Locate the cell with the specified text and output its (x, y) center coordinate. 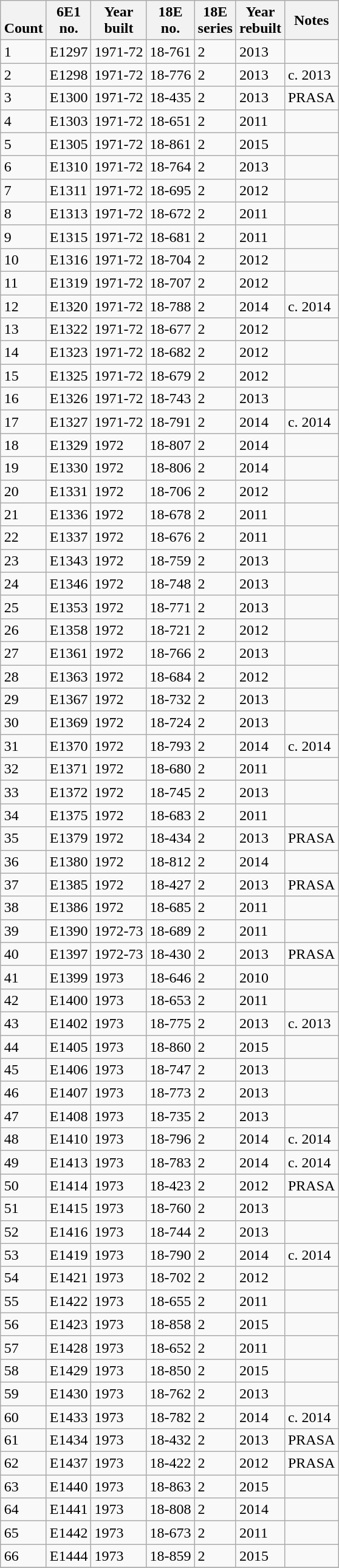
18-423 (170, 1186)
E1298 (69, 75)
26 (23, 630)
3 (23, 98)
E1419 (69, 1255)
E1444 (69, 1556)
18-702 (170, 1278)
8 (23, 213)
18-422 (170, 1463)
18-646 (170, 977)
1 (23, 52)
5 (23, 144)
E1311 (69, 190)
18Eseries (215, 21)
18-771 (170, 607)
18-706 (170, 491)
33 (23, 792)
Yearbuilt (119, 21)
18-651 (170, 121)
18-858 (170, 1324)
29 (23, 700)
18-680 (170, 769)
18-776 (170, 75)
66 (23, 1556)
E1442 (69, 1533)
4 (23, 121)
E1322 (69, 330)
E1297 (69, 52)
18-782 (170, 1417)
E1320 (69, 306)
55 (23, 1301)
22 (23, 537)
54 (23, 1278)
E1434 (69, 1440)
E1400 (69, 1000)
E1413 (69, 1162)
E1414 (69, 1186)
18-676 (170, 537)
E1386 (69, 908)
E1316 (69, 260)
18-681 (170, 237)
53 (23, 1255)
E1336 (69, 514)
E1429 (69, 1370)
11 (23, 283)
E1437 (69, 1463)
56 (23, 1324)
18-859 (170, 1556)
E1343 (69, 561)
18-775 (170, 1023)
27 (23, 653)
E1379 (69, 838)
18-677 (170, 330)
18-704 (170, 260)
39 (23, 931)
12 (23, 306)
E1361 (69, 653)
65 (23, 1533)
18-744 (170, 1232)
19 (23, 468)
E1330 (69, 468)
E1416 (69, 1232)
18-707 (170, 283)
E1390 (69, 931)
E1423 (69, 1324)
18-695 (170, 190)
E1410 (69, 1139)
18-721 (170, 630)
E1399 (69, 977)
18-850 (170, 1370)
46 (23, 1093)
61 (23, 1440)
E1433 (69, 1417)
63 (23, 1487)
37 (23, 885)
E1300 (69, 98)
18-432 (170, 1440)
18-435 (170, 98)
E1310 (69, 167)
18-806 (170, 468)
E1353 (69, 607)
40 (23, 954)
E1319 (69, 283)
10 (23, 260)
E1305 (69, 144)
18-735 (170, 1116)
24 (23, 584)
20 (23, 491)
18-747 (170, 1070)
18-434 (170, 838)
28 (23, 677)
18-759 (170, 561)
2010 (260, 977)
45 (23, 1070)
18-796 (170, 1139)
18-682 (170, 353)
E1326 (69, 399)
18-761 (170, 52)
18-791 (170, 422)
18-678 (170, 514)
18-861 (170, 144)
18-652 (170, 1347)
30 (23, 723)
18-764 (170, 167)
E1415 (69, 1209)
E1323 (69, 353)
18-748 (170, 584)
E1372 (69, 792)
44 (23, 1046)
18-766 (170, 653)
E1331 (69, 491)
18-783 (170, 1162)
18-430 (170, 954)
48 (23, 1139)
18-653 (170, 1000)
E1369 (69, 723)
E1303 (69, 121)
18Eno. (170, 21)
21 (23, 514)
14 (23, 353)
E1421 (69, 1278)
25 (23, 607)
E1402 (69, 1023)
E1371 (69, 769)
18-762 (170, 1394)
18-760 (170, 1209)
Count (23, 21)
47 (23, 1116)
E1428 (69, 1347)
E1313 (69, 213)
23 (23, 561)
18-807 (170, 445)
6E1no. (69, 21)
15 (23, 376)
38 (23, 908)
18-788 (170, 306)
E1380 (69, 862)
E1329 (69, 445)
9 (23, 237)
E1367 (69, 700)
18-863 (170, 1487)
18-732 (170, 700)
7 (23, 190)
18-655 (170, 1301)
18-724 (170, 723)
18-689 (170, 931)
36 (23, 862)
31 (23, 746)
18-745 (170, 792)
52 (23, 1232)
18-673 (170, 1533)
E1346 (69, 584)
18-773 (170, 1093)
42 (23, 1000)
18-679 (170, 376)
18-672 (170, 213)
32 (23, 769)
E1397 (69, 954)
64 (23, 1510)
58 (23, 1370)
E1405 (69, 1046)
18-685 (170, 908)
17 (23, 422)
6 (23, 167)
35 (23, 838)
E1363 (69, 677)
E1440 (69, 1487)
E1315 (69, 237)
E1422 (69, 1301)
59 (23, 1394)
E1406 (69, 1070)
E1407 (69, 1093)
43 (23, 1023)
62 (23, 1463)
50 (23, 1186)
18-743 (170, 399)
18-812 (170, 862)
18-684 (170, 677)
34 (23, 815)
Notes (311, 21)
18-793 (170, 746)
E1325 (69, 376)
E1441 (69, 1510)
18-427 (170, 885)
E1337 (69, 537)
E1327 (69, 422)
16 (23, 399)
49 (23, 1162)
E1370 (69, 746)
18 (23, 445)
Yearrebuilt (260, 21)
E1408 (69, 1116)
18-808 (170, 1510)
57 (23, 1347)
18-683 (170, 815)
60 (23, 1417)
E1375 (69, 815)
E1385 (69, 885)
18-860 (170, 1046)
13 (23, 330)
18-790 (170, 1255)
51 (23, 1209)
E1358 (69, 630)
41 (23, 977)
E1430 (69, 1394)
